Provide the (X, Y) coordinate of the cell's center where the given text is located.  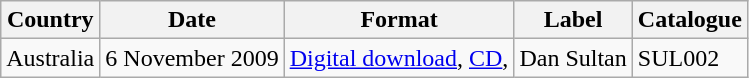
SUL002 (690, 58)
Dan Sultan (573, 58)
Country (50, 20)
Label (573, 20)
Catalogue (690, 20)
Format (399, 20)
6 November 2009 (192, 58)
Date (192, 20)
Australia (50, 58)
Digital download, CD, (399, 58)
